From the cell containing the given text, extract its center point as [x, y] coordinate. 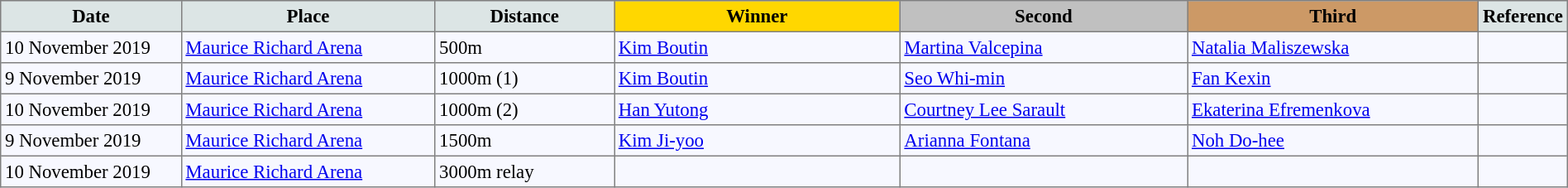
Han Yutong [758, 109]
Distance [524, 17]
Ekaterina Efremenkova [1333, 109]
Courtney Lee Sarault [1044, 109]
Seo Whi-min [1044, 79]
Date [91, 17]
Kim Ji-yoo [758, 141]
500m [524, 47]
Place [308, 17]
Martina Valcepina [1044, 47]
Winner [758, 17]
Second [1044, 17]
Third [1333, 17]
Reference [1523, 17]
Arianna Fontana [1044, 141]
Natalia Maliszewska [1333, 47]
1000m (1) [524, 79]
Noh Do-hee [1333, 141]
Fan Kexin [1333, 79]
1500m [524, 141]
1000m (2) [524, 109]
3000m relay [524, 171]
